Provide the (x, y) coordinate of the cell's center where the given text is located.  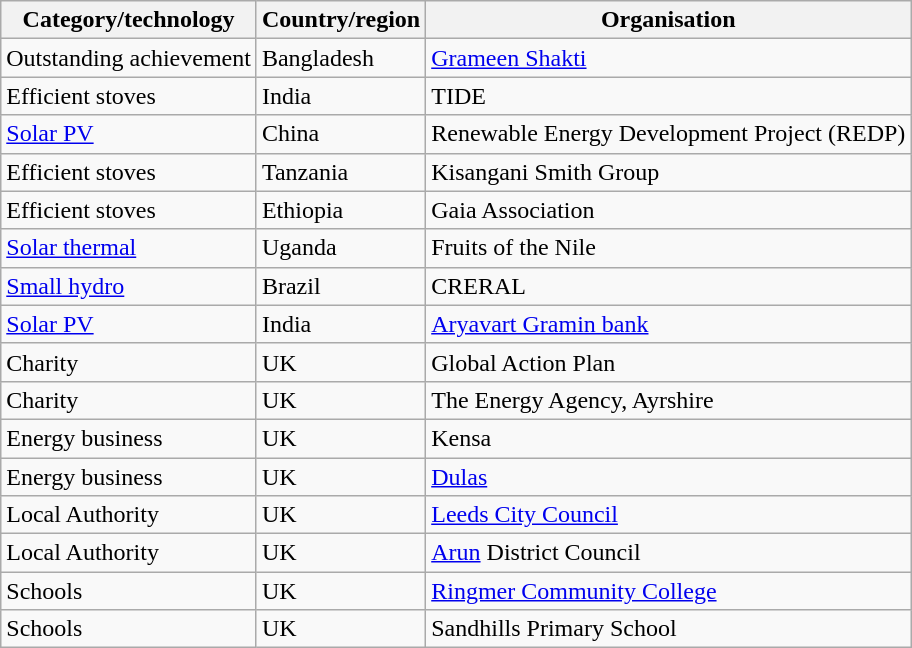
Uganda (340, 248)
Category/technology (129, 20)
Leeds City Council (668, 515)
Gaia Association (668, 210)
Outstanding achievement (129, 58)
Ethiopia (340, 210)
Tanzania (340, 172)
Brazil (340, 286)
Country/region (340, 20)
Renewable Energy Development Project (REDP) (668, 134)
Arun District Council (668, 553)
Sandhills Primary School (668, 629)
Fruits of the Nile (668, 248)
Small hydro (129, 286)
China (340, 134)
Dulas (668, 477)
Solar thermal (129, 248)
Kisangani Smith Group (668, 172)
TIDE (668, 96)
Organisation (668, 20)
Aryavart Gramin bank (668, 324)
The Energy Agency, Ayrshire (668, 400)
Bangladesh (340, 58)
CRERAL (668, 286)
Ringmer Community College (668, 591)
Kensa (668, 438)
Global Action Plan (668, 362)
Grameen Shakti (668, 58)
